Detect which cell encompasses the target text, then output its (x, y) center coordinate. 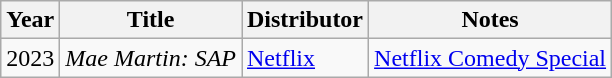
Distributor (306, 20)
Notes (490, 20)
Netflix (306, 58)
Mae Martin: SAP (151, 58)
Year (30, 20)
2023 (30, 58)
Title (151, 20)
Netflix Comedy Special (490, 58)
